For the text-containing cell, return its midpoint in [X, Y] coordinate format. 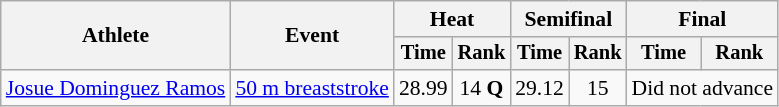
50 m breaststroke [312, 88]
14 Q [482, 88]
29.12 [540, 88]
Josue Dominguez Ramos [116, 88]
Event [312, 36]
Athlete [116, 36]
Final [703, 19]
Heat [452, 19]
28.99 [424, 88]
Did not advance [703, 88]
15 [598, 88]
Semifinal [568, 19]
